Provide the [X, Y] coordinate of the cell's center where the given text is located.  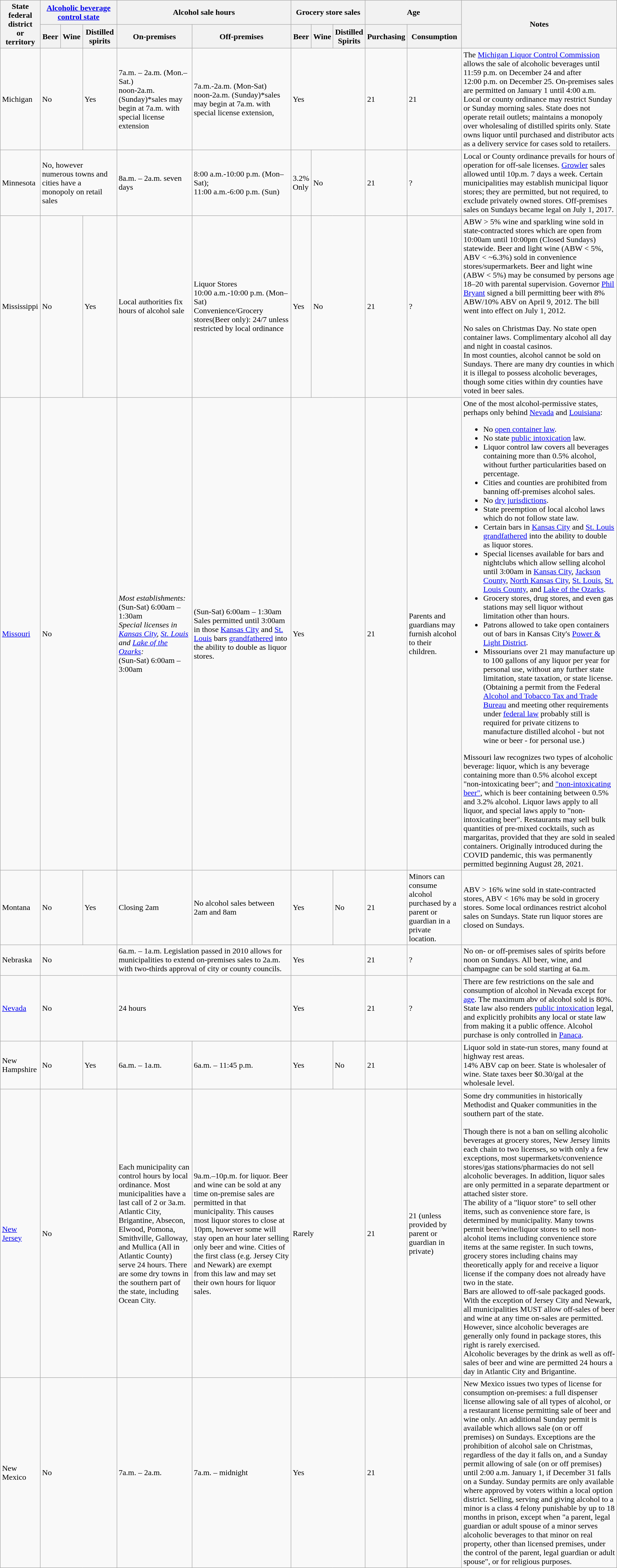
No alcohol sales between 2am and 8am [241, 908]
7a.m. – 2a.m. [154, 1472]
6a.m. – 1a.m. [154, 1065]
Nevada [20, 1008]
Liquor Stores 10:00 a.m.-10:00 p.m. (Mon–Sat)Convenience/Grocery stores(Beer only): 24/7 unless restricted by local ordinance [241, 306]
Most establishments:(Sun-Sat) 6:00am – 1:30amSpecial licenses in Kansas City, St. Louis and Lake of the Ozarks:(Sun-Sat) 6:00am – 3:00am [154, 634]
Purchasing [386, 36]
21 (unless provided by parent or guardian in private) [434, 1233]
Nebraska [20, 960]
No, however numerous towns and cities have a monopoly on retail sales [78, 183]
7a.m.-2a.m. (Mon-Sat)noon-2a.m. (Sunday)*sales may begin at 7a.m. with special license extension, [241, 99]
Distilled Spirits [349, 36]
Montana [20, 908]
7a.m. – 2a.m. (Mon.–Sat.)noon-2a.m. (Sunday)*sales may begin at 7a.m. with special license extension [154, 99]
New Jersey [20, 1233]
Statefederal district or territory [20, 24]
New Hampshire [20, 1065]
Consumption [434, 36]
Minors can consume alcohol purchased by a parent or guardian in a private location. [434, 908]
New Mexico [20, 1472]
Rarely [328, 1233]
Parents and guardians may furnish alcohol to their children. [434, 634]
Missouri [20, 634]
3.2% Only [301, 183]
Off-premises [241, 36]
6a.m. – 11:45 p.m. [241, 1065]
Closing 2am [154, 908]
Distilled spirits [100, 36]
Alcohol sale hours [204, 13]
7a.m. – midnight [241, 1472]
Age [413, 13]
8a.m. – 2a.m. seven days [154, 183]
Grocery store sales [328, 13]
Mississippi [20, 306]
No on- or off-premises sales of spirits before noon on Sundays. All beer, wine, and champagne can be sold starting at 6a.m. [539, 960]
8:00 a.m.-10:00 p.m. (Mon–Sat);11:00 a.m.-6:00 p.m. (Sun) [241, 183]
On-premises [154, 36]
24 hours [204, 1008]
Michigan [20, 99]
Alcoholic beverage control state [78, 13]
Minnesota [20, 183]
Local authorities fix hours of alcohol sale [154, 306]
Notes [539, 24]
